Output the [X, Y] coordinate of the center of the cell containing the given text.  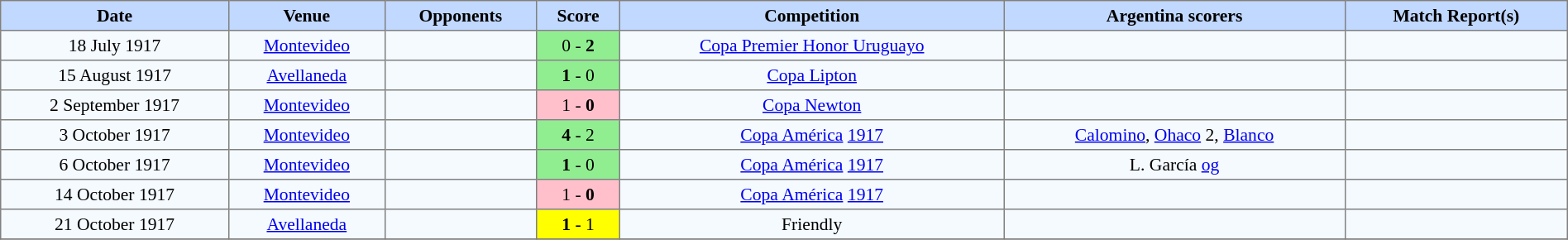
3 October 1917 [115, 135]
Friendly [812, 224]
Copa Premier Honor Uruguayo [812, 46]
Date [115, 16]
Copa Newton [812, 105]
L. García og [1174, 165]
Score [577, 16]
21 October 1917 [115, 224]
6 October 1917 [115, 165]
15 August 1917 [115, 75]
14 October 1917 [115, 194]
Argentina scorers [1174, 16]
1 - 1 [577, 224]
2 September 1917 [115, 105]
Calomino, Ohaco 2, Blanco [1174, 135]
Venue [306, 16]
Opponents [460, 16]
4 - 2 [577, 135]
18 July 1917 [115, 46]
Copa Lipton [812, 75]
Match Report(s) [1456, 16]
Competition [812, 16]
0 - 2 [577, 46]
